For the text-containing cell, return its midpoint in [x, y] coordinate format. 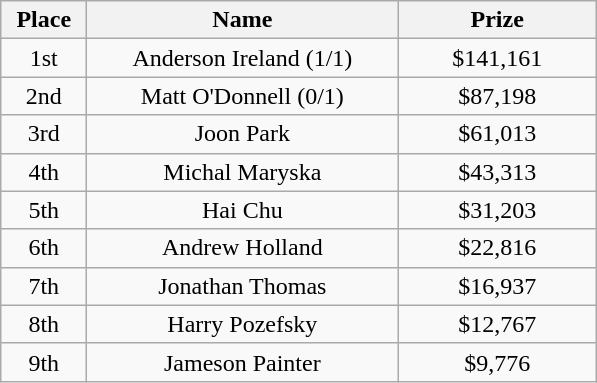
$31,203 [498, 210]
5th [44, 210]
Name [242, 20]
$12,767 [498, 324]
Harry Pozefsky [242, 324]
Matt O'Donnell (0/1) [242, 96]
$9,776 [498, 362]
$16,937 [498, 286]
Michal Maryska [242, 172]
$87,198 [498, 96]
$61,013 [498, 134]
Anderson Ireland (1/1) [242, 58]
Place [44, 20]
Andrew Holland [242, 248]
Jonathan Thomas [242, 286]
8th [44, 324]
Jameson Painter [242, 362]
1st [44, 58]
3rd [44, 134]
$43,313 [498, 172]
Joon Park [242, 134]
7th [44, 286]
2nd [44, 96]
9th [44, 362]
4th [44, 172]
$22,816 [498, 248]
Prize [498, 20]
Hai Chu [242, 210]
$141,161 [498, 58]
6th [44, 248]
